For the text-containing cell, return its midpoint in [x, y] coordinate format. 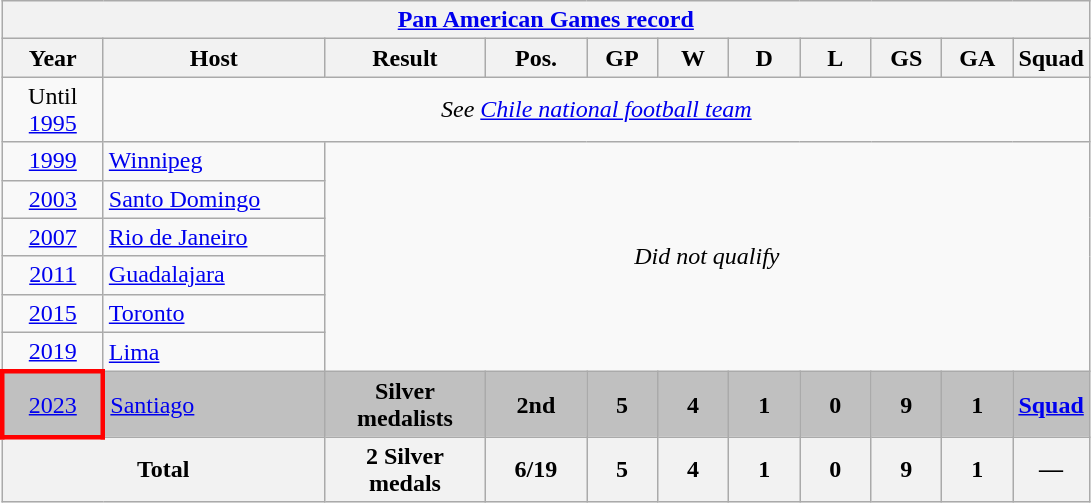
L [836, 58]
Until 1995 [52, 110]
1999 [52, 161]
2015 [52, 313]
GA [978, 58]
See Chile national football team [596, 110]
2007 [52, 237]
2 Silver medals [404, 470]
Total [163, 470]
GS [906, 58]
Guadalajara [214, 275]
2nd [536, 404]
Host [214, 58]
2019 [52, 352]
Lima [214, 352]
Silver medalists [404, 404]
Pos. [536, 58]
Winnipeg [214, 161]
2023 [52, 404]
Year [52, 58]
Santiago [214, 404]
D [764, 58]
2011 [52, 275]
GP [622, 58]
Santo Domingo [214, 199]
Pan American Games record [546, 20]
Rio de Janeiro [214, 237]
— [1051, 470]
Toronto [214, 313]
6/19 [536, 470]
W [694, 58]
Result [404, 58]
2003 [52, 199]
Did not qualify [706, 257]
